For the text-containing cell, return its midpoint in [x, y] coordinate format. 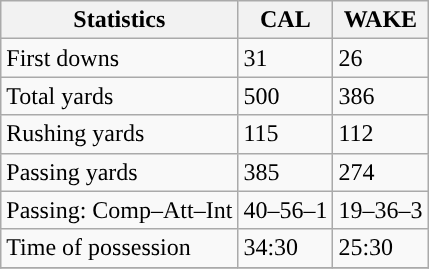
Passing yards [120, 172]
386 [380, 96]
112 [380, 134]
First downs [120, 58]
Time of possession [120, 248]
115 [286, 134]
Rushing yards [120, 134]
19–36–3 [380, 210]
WAKE [380, 20]
274 [380, 172]
CAL [286, 20]
31 [286, 58]
40–56–1 [286, 210]
Passing: Comp–Att–Int [120, 210]
26 [380, 58]
Statistics [120, 20]
Total yards [120, 96]
34:30 [286, 248]
385 [286, 172]
500 [286, 96]
25:30 [380, 248]
